Locate the cell with the specified text and output its (x, y) center coordinate. 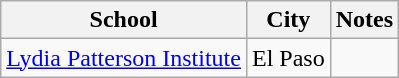
El Paso (288, 58)
Notes (364, 20)
City (288, 20)
Lydia Patterson Institute (124, 58)
School (124, 20)
